Locate the cell with the specified text and output its [x, y] center coordinate. 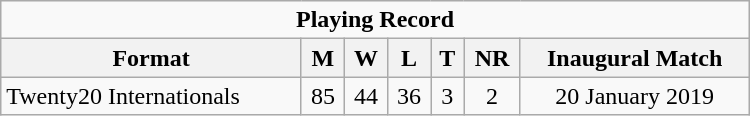
2 [492, 96]
3 [448, 96]
L [410, 58]
T [448, 58]
36 [410, 96]
M [322, 58]
NR [492, 58]
20 January 2019 [634, 96]
Twenty20 Internationals [152, 96]
85 [322, 96]
Format [152, 58]
44 [366, 96]
W [366, 58]
Inaugural Match [634, 58]
Playing Record [375, 20]
